Search for the cell housing the specified text and yield its [X, Y] center coordinate. 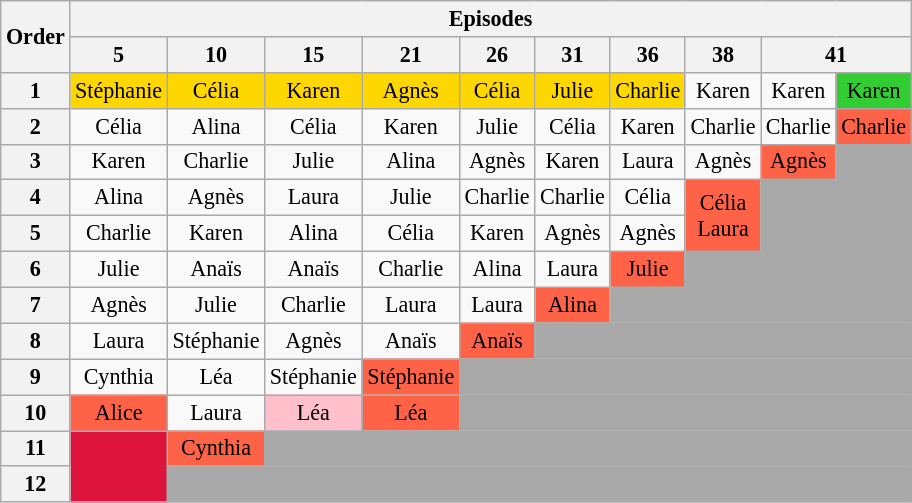
7 [36, 305]
38 [722, 54]
4 [36, 198]
21 [410, 54]
Order [36, 36]
Alice [118, 412]
8 [36, 341]
15 [314, 54]
2 [36, 126]
11 [36, 448]
6 [36, 269]
12 [36, 484]
9 [36, 377]
31 [572, 54]
26 [496, 54]
3 [36, 162]
CéliaLaura [722, 216]
36 [648, 54]
Episodes [490, 18]
1 [36, 90]
41 [836, 54]
